Scan for the cell matching the given text and deliver its [x, y] coordinate at center. 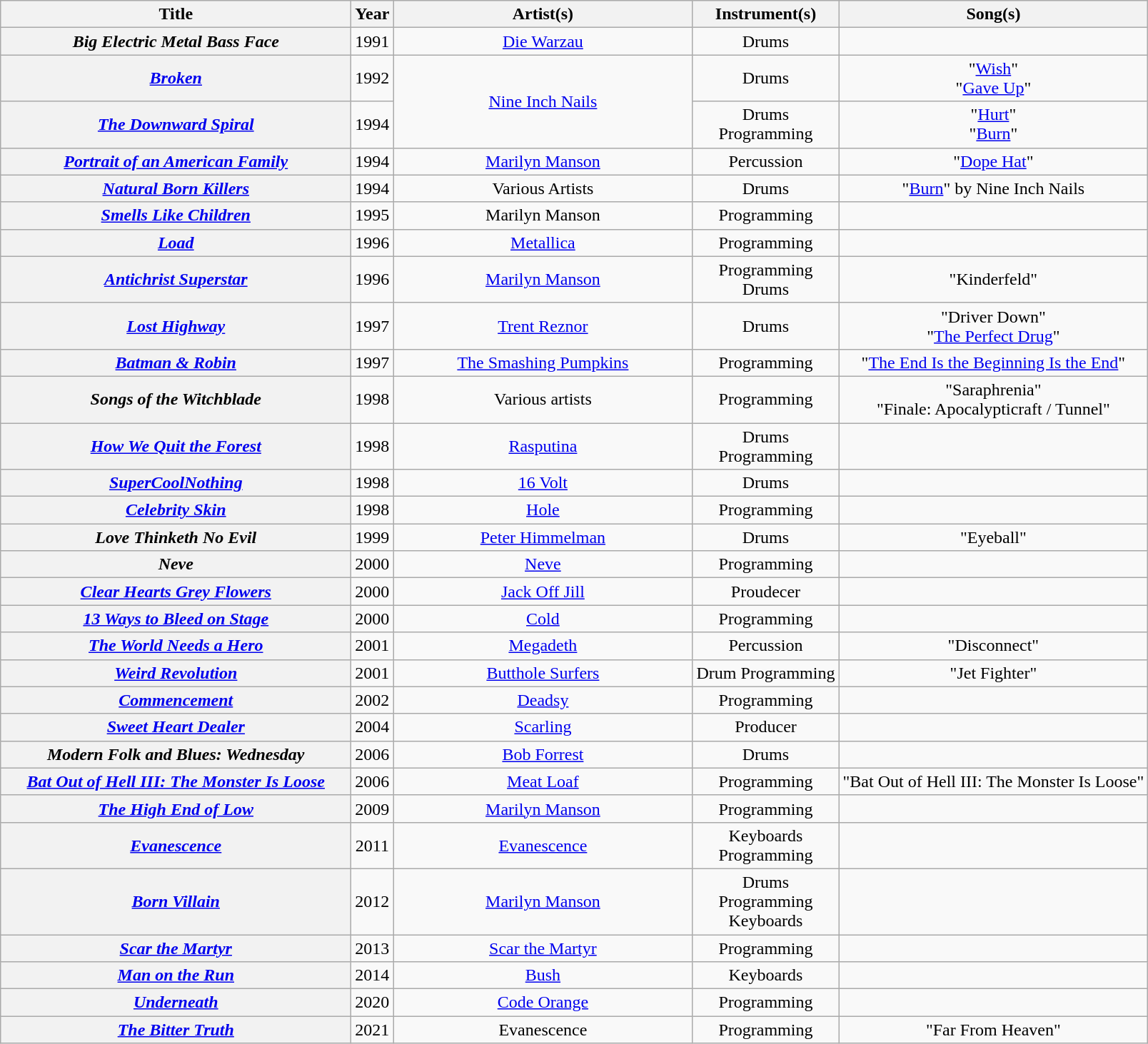
2009 [373, 809]
Proudecer [765, 592]
Peter Himmelman [543, 537]
The Smashing Pumpkins [543, 363]
Rasputina [543, 445]
2002 [373, 700]
Love Thinketh No Evil [176, 537]
Instrument(s) [765, 14]
1992 [373, 78]
Smells Like Children [176, 216]
Producer [765, 727]
Portrait of an American Family [176, 161]
"Kinderfeld" [994, 280]
Batman & Robin [176, 363]
The Downward Spiral [176, 124]
Bush [543, 975]
Various Artists [543, 188]
Metallica [543, 243]
Nine Inch Nails [543, 101]
Sweet Heart Dealer [176, 727]
13 Ways to Bleed on Stage [176, 619]
How We Quit the Forest [176, 445]
Various artists [543, 400]
"Saraphrenia""Finale: Apocalypticraft / Tunnel" [994, 400]
Trent Reznor [543, 325]
2014 [373, 975]
"Dope Hat" [994, 161]
Big Electric Metal Bass Face [176, 41]
1999 [373, 537]
"Wish""Gave Up" [994, 78]
Scarling [543, 727]
Man on the Run [176, 975]
"Burn" by Nine Inch Nails [994, 188]
Born Villain [176, 901]
The High End of Low [176, 809]
KeyboardsProgramming [765, 845]
"Bat Out of Hell III: The Monster Is Loose" [994, 781]
Deadsy [543, 700]
Songs of the Witchblade [176, 400]
Bob Forrest [543, 754]
1995 [373, 216]
DrumsProgrammingKeyboards [765, 901]
Artist(s) [543, 14]
Modern Folk and Blues: Wednesday [176, 754]
ProgrammingDrums [765, 280]
Butthole Surfers [543, 673]
Antichrist Superstar [176, 280]
Drum Programming [765, 673]
2013 [373, 948]
SuperCoolNothing [176, 483]
Keyboards [765, 975]
Underneath [176, 1003]
Year [373, 14]
"Hurt""Burn" [994, 124]
2021 [373, 1030]
2020 [373, 1003]
"Jet Fighter" [994, 673]
"The End Is the Beginning Is the End" [994, 363]
Commencement [176, 700]
2011 [373, 845]
2012 [373, 901]
Die Warzau [543, 41]
Megadeth [543, 646]
Hole [543, 510]
Meat Loaf [543, 781]
"Eyeball" [994, 537]
Lost Highway [176, 325]
Broken [176, 78]
"Disconnect" [994, 646]
The Bitter Truth [176, 1030]
Song(s) [994, 14]
16 Volt [543, 483]
"Far From Heaven" [994, 1030]
Cold [543, 619]
2004 [373, 727]
"Driver Down""The Perfect Drug" [994, 325]
Title [176, 14]
Bat Out of Hell III: The Monster Is Loose [176, 781]
Clear Hearts Grey Flowers [176, 592]
Load [176, 243]
Celebrity Skin [176, 510]
Weird Revolution [176, 673]
1991 [373, 41]
The World Needs a Hero [176, 646]
Jack Off Jill [543, 592]
Natural Born Killers [176, 188]
Code Orange [543, 1003]
